Determine the [x, y] coordinate at the center of the cell enclosing the given text.  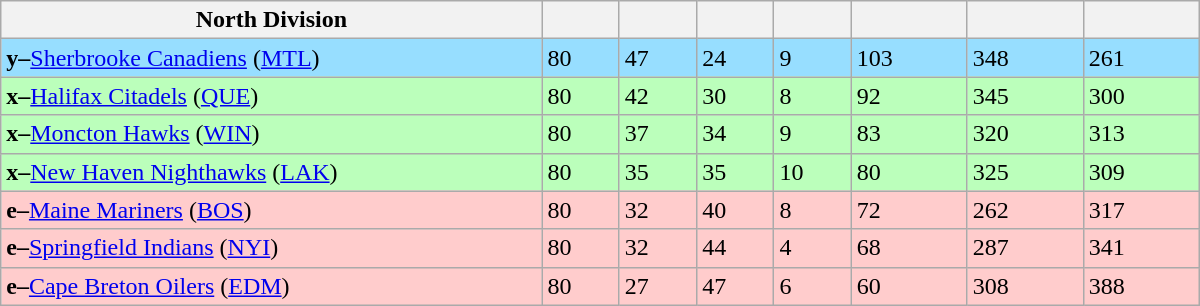
261 [1141, 58]
x–Halifax Citadels (QUE) [272, 96]
x–Moncton Hawks (WIN) [272, 134]
317 [1141, 210]
92 [909, 96]
345 [1025, 96]
308 [1025, 286]
300 [1141, 96]
72 [909, 210]
30 [736, 96]
44 [736, 248]
e–Springfield Indians (NYI) [272, 248]
287 [1025, 248]
388 [1141, 286]
y–Sherbrooke Canadiens (MTL) [272, 58]
320 [1025, 134]
10 [812, 172]
e–Maine Mariners (BOS) [272, 210]
42 [658, 96]
North Division [272, 20]
4 [812, 248]
34 [736, 134]
262 [1025, 210]
68 [909, 248]
309 [1141, 172]
60 [909, 286]
341 [1141, 248]
27 [658, 286]
313 [1141, 134]
103 [909, 58]
x–New Haven Nighthawks (LAK) [272, 172]
24 [736, 58]
37 [658, 134]
348 [1025, 58]
e–Cape Breton Oilers (EDM) [272, 286]
325 [1025, 172]
40 [736, 210]
6 [812, 286]
83 [909, 134]
